Locate the cell with the specified text and output its (x, y) center coordinate. 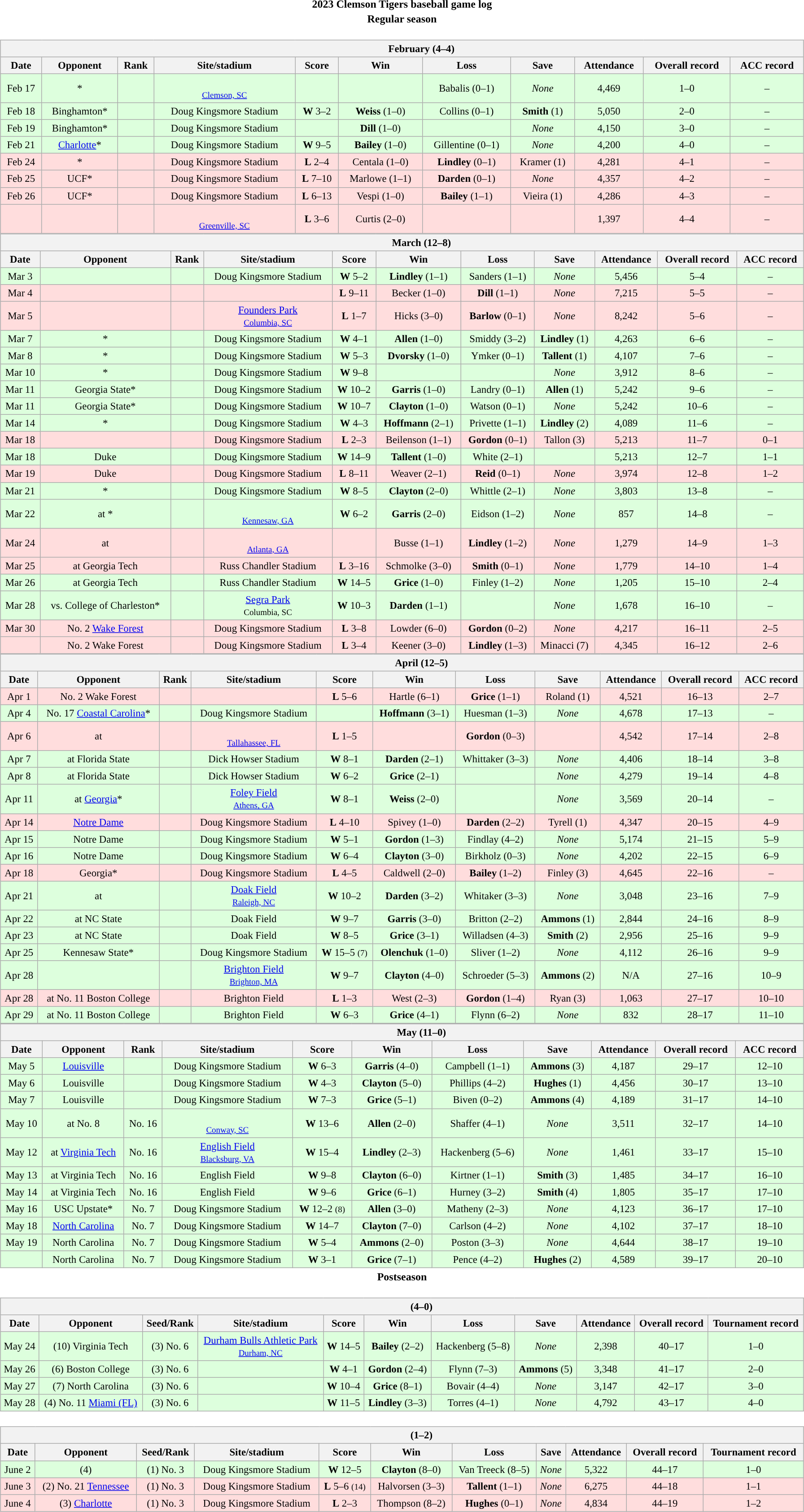
27–17 (700, 998)
Allen (1–0) (419, 339)
25–16 (700, 936)
Tallon (3) (564, 440)
Allen (1) (564, 389)
6–9 (771, 856)
L 2–4 (317, 162)
W 10–7 (354, 406)
1,779 (626, 566)
Barlow (0–1) (498, 316)
8–6 (697, 373)
USC Upstate* (83, 1209)
March (12–8) (402, 242)
L 8–11 (354, 474)
Mar 8 (20, 356)
Smith (1) (543, 111)
Gillentine (0–1) (467, 145)
L 6–13 (317, 196)
W 3–1 (322, 1259)
May 24 (20, 1346)
12–10 (770, 1066)
1,678 (626, 605)
832 (631, 1015)
Lindley (1–1) (419, 276)
Clemson, SC (224, 88)
Mar 28 (20, 605)
(3) Charlotte (86, 1503)
4,645 (631, 873)
1–4 (770, 566)
5–5 (697, 293)
L 9–11 (354, 293)
13–8 (697, 491)
W 15–5 (7) (345, 952)
4,644 (623, 1243)
W 11–5 (344, 1403)
4–9 (771, 822)
Phillips (4–2) (477, 1083)
Halvorsen (3–3) (411, 1486)
35–17 (695, 1192)
Mar 10 (20, 373)
37–17 (695, 1226)
English FieldBlacksburg, VA (227, 1152)
May 7 (22, 1100)
44–19 (665, 1503)
Roland (1) (568, 696)
Ammons (5) (546, 1369)
Hurney (3–2) (477, 1192)
27–16 (700, 975)
3,912 (626, 373)
Mar 14 (20, 423)
Dill (1–1) (498, 293)
June 2 (18, 1469)
W 6–4 (345, 856)
Keener (3–0) (419, 645)
22–15 (700, 856)
0–1 (770, 440)
Spivey (1–0) (415, 822)
Thompson (8–2) (411, 1503)
11–6 (697, 423)
4–8 (771, 776)
Feb 25 (21, 179)
Hoffmann (2–1) (419, 423)
Durham Bulls Athletic ParkDurham, NC (260, 1346)
3,569 (631, 799)
9–6 (697, 389)
16–12 (697, 645)
Clayton (5–0) (392, 1083)
Schmolke (3–0) (419, 566)
Clayton (3–0) (415, 856)
Greenville, SC (224, 219)
No. 17 Coastal Carolina* (99, 713)
20–10 (770, 1259)
Clayton (6–0) (392, 1175)
Curtis (2–0) (380, 219)
Birkholz (0–3) (495, 856)
Ammons (2–0) (392, 1243)
30–17 (695, 1083)
3–8 (771, 759)
Gordon (1–3) (415, 839)
4–1 (687, 162)
16–11 (697, 629)
Whittaker (3–3) (495, 759)
Charlotte* (80, 145)
Becker (1–0) (419, 293)
Ammons (4) (557, 1100)
13–10 (770, 1083)
L 3–16 (354, 566)
Kramer (1) (543, 162)
at No. 8 (83, 1123)
12–7 (697, 457)
May 16 (22, 1209)
Reid (0–1) (498, 474)
Kennesaw, GA (268, 514)
Collins (0–1) (467, 111)
Mar 22 (20, 514)
May 19 (22, 1243)
4,102 (623, 1226)
4,150 (609, 128)
8–9 (771, 919)
Founders ParkColumbia, SC (268, 316)
Mar 24 (20, 542)
Gordon (2–4) (398, 1369)
Finley (3) (568, 873)
Babalis (0–1) (467, 88)
(4–0) (402, 1306)
W 9–5 (317, 145)
4,792 (606, 1403)
1,397 (609, 219)
Ammons (2) (568, 975)
Feb 17 (21, 88)
16–13 (700, 696)
38–17 (695, 1243)
Schroeder (5–3) (495, 975)
5,322 (596, 1469)
4–3 (687, 196)
4,281 (609, 162)
5–9 (771, 839)
2–6 (770, 645)
L 1–7 (354, 316)
May 5 (22, 1066)
W 5–1 (345, 839)
Lindley (2) (564, 423)
L 4–5 (345, 873)
4–4 (687, 219)
Privette (1–1) (498, 423)
1,205 (626, 582)
W 12–5 (345, 1469)
5,050 (609, 111)
Watson (0–1) (498, 406)
18–14 (700, 759)
4,521 (631, 696)
Olenchuk (1–0) (415, 952)
10–6 (697, 406)
Darden (1–1) (419, 605)
Clayton (7–0) (392, 1226)
Darden (2–2) (495, 822)
Foley FieldAthens, GA (254, 799)
19–14 (700, 776)
3,048 (631, 895)
(4) (86, 1469)
Smith (0–1) (498, 566)
Allen (3–0) (392, 1209)
2–4 (770, 582)
Bailey (1–2) (495, 873)
4,834 (596, 1503)
W 10–4 (344, 1386)
Georgia* (99, 873)
14–9 (697, 542)
Lindley (1–2) (498, 542)
Tallahassee, FL (254, 736)
June 3 (18, 1486)
12–8 (697, 474)
(6) Boston College (91, 1369)
(2) No. 21 Tennessee (86, 1486)
W 3–2 (317, 111)
7,215 (626, 293)
W 5–2 (354, 276)
Mar 4 (20, 293)
39–17 (695, 1259)
Grice (7–1) (392, 1259)
Grice (3–1) (415, 936)
Centala (1–0) (380, 162)
Minacci (7) (564, 645)
Feb 18 (21, 111)
10–10 (771, 998)
Bovair (4–4) (473, 1386)
Dvorsky (1–0) (419, 356)
Apr 29 (19, 1015)
Smith (2) (568, 936)
4,123 (623, 1209)
Mar 5 (20, 316)
4,347 (631, 822)
1–3 (770, 542)
Lindley (0–1) (467, 162)
26–16 (700, 952)
7–6 (697, 356)
4,469 (609, 88)
February (4–4) (402, 48)
40–17 (671, 1346)
Willadsen (4–3) (495, 936)
Garris (1–0) (419, 389)
Grice (8–1) (398, 1386)
Sliver (1–2) (495, 952)
W 9–6 (322, 1192)
Grice (5–1) (392, 1100)
Garris (3–0) (415, 919)
Marlowe (1–1) (380, 179)
Garris (4–0) (392, 1066)
4,345 (626, 645)
Smith (3) (557, 1175)
2,844 (631, 919)
4,217 (626, 629)
4,456 (623, 1083)
4,263 (626, 339)
L 3–6 (317, 219)
Hughes (0–1) (494, 1503)
L 5–6 (14) (345, 1486)
Feb 24 (21, 162)
Darden (3–2) (415, 895)
7–9 (771, 895)
41–17 (671, 1369)
Grice (1–0) (419, 582)
17–13 (700, 713)
Flynn (6–2) (495, 1015)
1,461 (623, 1152)
11–10 (771, 1015)
W 7–3 (322, 1100)
Garris (2–0) (419, 514)
Britton (2–2) (495, 919)
Apr 1 (19, 696)
W 12–2 (8) (322, 1209)
Smiddy (3–2) (498, 339)
Conway, SC (227, 1123)
4,089 (626, 423)
Mar 25 (20, 566)
Smith (4) (557, 1192)
20–14 (700, 799)
Mar 7 (20, 339)
Apr 25 (19, 952)
Brighton FieldBrighton, MA (254, 975)
Tallent (1–1) (494, 1486)
Hicks (3–0) (419, 316)
Mar 3 (20, 276)
West (2–3) (415, 998)
W 14–9 (354, 457)
Clayton (2–0) (419, 491)
W 14–7 (322, 1226)
Mar 21 (20, 491)
Ammons (1) (568, 919)
Darden (2–1) (415, 759)
Eidson (1–2) (498, 514)
6–6 (697, 339)
Apr 18 (19, 873)
Allen (2–0) (392, 1123)
(1–2) (402, 1435)
5–6 (697, 316)
3,974 (626, 474)
24–16 (700, 919)
Clayton (8–0) (411, 1469)
Lowder (6–0) (419, 629)
Beilenson (1–1) (419, 440)
Ammons (3) (557, 1066)
2,398 (606, 1346)
Gordon (0–3) (495, 736)
Clayton (4–0) (415, 975)
Sanders (1–1) (498, 276)
5,456 (626, 276)
2–8 (771, 736)
Apr 22 (19, 919)
W 5–4 (322, 1243)
May 13 (22, 1175)
4,678 (631, 713)
May 12 (22, 1152)
18–10 (770, 1226)
Finley (1–2) (498, 582)
5,174 (631, 839)
Apr 8 (19, 776)
3,348 (606, 1369)
Doak FieldRaleigh, NC (254, 895)
Grice (2–1) (415, 776)
Clayton (1–0) (419, 406)
(4) No. 11 Miami (FL) (91, 1403)
33–17 (695, 1152)
at * (105, 514)
Bailey (2–2) (398, 1346)
Whittle (2–1) (498, 491)
May 26 (20, 1369)
4,542 (631, 736)
Shaffer (4–1) (477, 1123)
May 14 (22, 1192)
Huesman (1–3) (495, 713)
3,147 (606, 1386)
Hackenberg (5–6) (477, 1152)
1,485 (623, 1175)
4,189 (623, 1100)
36–17 (695, 1209)
Gordon (1–4) (495, 998)
Gordon (0–1) (498, 440)
Ymker (0–1) (498, 356)
Darden (0–1) (467, 179)
11–7 (697, 440)
34–17 (695, 1175)
Feb 21 (21, 145)
L 3–4 (354, 645)
Weiss (1–0) (380, 111)
Apr 4 (19, 713)
44–17 (665, 1469)
Biven (0–2) (477, 1100)
Hughes (1) (557, 1083)
May 28 (20, 1403)
May 27 (20, 1386)
29–17 (695, 1066)
17–14 (700, 736)
Hughes (2) (557, 1259)
Tallent (1–0) (419, 457)
Lindley (1–3) (498, 645)
Kennesaw State* (99, 952)
23–16 (700, 895)
Busse (1–1) (419, 542)
Pence (4–2) (477, 1259)
Apr 6 (19, 736)
Flynn (7–3) (473, 1369)
Hartle (6–1) (415, 696)
1,063 (631, 998)
4–2 (687, 179)
Bailey (1–1) (467, 196)
1,279 (626, 542)
4,279 (631, 776)
Atlanta, GA (268, 542)
Ryan (3) (568, 998)
Vespi (1–0) (380, 196)
Apr 16 (19, 856)
Carlson (4–2) (477, 1226)
(10) Virginia Tech (91, 1346)
2–5 (770, 629)
6,275 (596, 1486)
2,956 (631, 936)
Vieira (1) (543, 196)
Matheny (2–3) (477, 1209)
4,202 (631, 856)
(7) North Carolina (91, 1386)
3,511 (623, 1123)
May 18 (22, 1226)
L 5–6 (345, 696)
W 13–6 (322, 1123)
Lindley (2–3) (392, 1152)
10–9 (771, 975)
Campbell (1–1) (477, 1066)
14–8 (697, 514)
857 (626, 514)
L 3–8 (354, 629)
L 4–10 (345, 822)
Apr 15 (19, 839)
Feb 19 (21, 128)
Caldwell (2–0) (415, 873)
4,357 (609, 179)
Lindley (3–3) (398, 1403)
Apr 7 (19, 759)
28–17 (700, 1015)
L 1–3 (345, 998)
4,406 (631, 759)
Apr 14 (19, 822)
April (12–5) (402, 663)
22–16 (700, 873)
vs. College of Charleston* (105, 605)
Van Treeck (8–5) (494, 1469)
Poston (3–3) (477, 1243)
43–17 (671, 1403)
Feb 26 (21, 196)
May (11–0) (402, 1033)
42–17 (671, 1386)
Weiss (2–0) (415, 799)
31–17 (695, 1100)
3,803 (626, 491)
June 4 (18, 1503)
N/A (631, 975)
Mar 30 (20, 629)
W 10–3 (354, 605)
at Georgia* (99, 799)
W 5–3 (354, 356)
Segra ParkColumbia, SC (268, 605)
Whitaker (3–3) (495, 895)
Hoffmann (3–1) (415, 713)
Landry (0–1) (498, 389)
4,200 (609, 145)
1,805 (623, 1192)
20–15 (700, 822)
Lindley (1) (564, 339)
Torres (4–1) (473, 1403)
White (2–1) (498, 457)
L 1–5 (345, 736)
May 6 (22, 1083)
Weaver (2–1) (419, 474)
4,286 (609, 196)
8,242 (626, 316)
4,589 (623, 1259)
21–15 (700, 839)
Apr 21 (19, 895)
Gordon (0–2) (498, 629)
Bailey (1–0) (380, 145)
Apr 23 (19, 936)
May 10 (22, 1123)
Tallent (1) (564, 356)
4,112 (631, 952)
4,107 (626, 356)
32–17 (695, 1123)
Tyrell (1) (568, 822)
L 7–10 (317, 179)
2–7 (771, 696)
Grice (1–1) (495, 696)
Apr 11 (19, 799)
Dill (1–0) (380, 128)
5–4 (697, 276)
W 15–4 (322, 1152)
Mar 19 (20, 474)
44–18 (665, 1486)
4,187 (623, 1066)
Grice (4–1) (415, 1015)
Grice (6–1) (392, 1192)
Findlay (4–2) (495, 839)
Kirtner (1–1) (477, 1175)
Hackenberg (5–8) (473, 1346)
Mar 26 (20, 582)
19–10 (770, 1243)
